Provide the [x, y] coordinate of the cell's center where the given text is located.  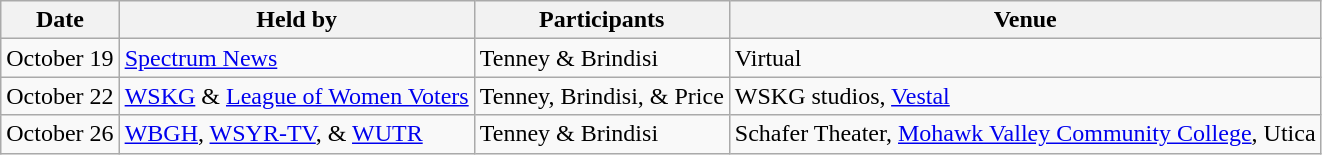
October 26 [60, 134]
Held by [296, 20]
Spectrum News [296, 58]
October 19 [60, 58]
Date [60, 20]
Tenney, Brindisi, & Price [602, 96]
Venue [1025, 20]
WSKG & League of Women Voters [296, 96]
Participants [602, 20]
October 22 [60, 96]
Virtual [1025, 58]
Schafer Theater, Mohawk Valley Community College, Utica [1025, 134]
WBGH, WSYR-TV, & WUTR [296, 134]
WSKG studios, Vestal [1025, 96]
